For the text-containing cell, return its midpoint in [x, y] coordinate format. 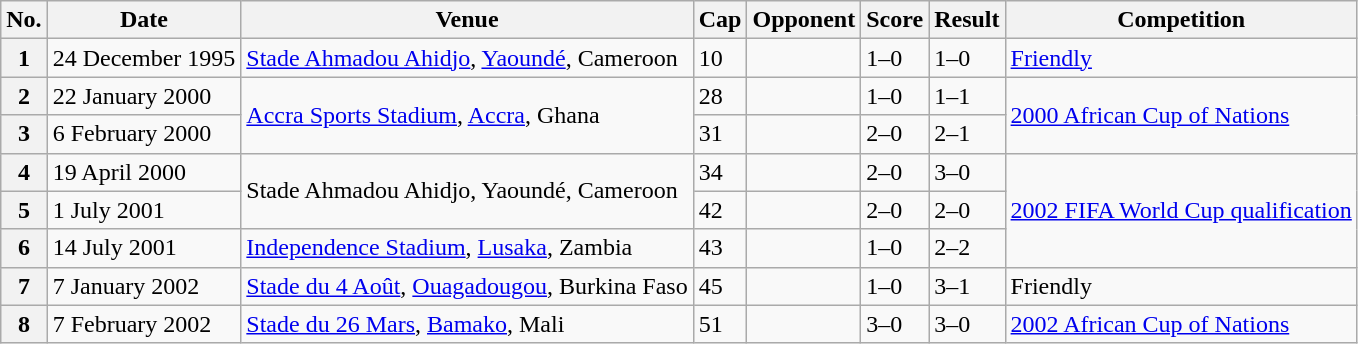
1 [24, 58]
7 [24, 286]
2–2 [967, 248]
10 [720, 58]
14 July 2001 [144, 248]
Date [144, 20]
6 February 2000 [144, 134]
Result [967, 20]
42 [720, 210]
Accra Sports Stadium, Accra, Ghana [467, 115]
22 January 2000 [144, 96]
2000 African Cup of Nations [1181, 115]
Competition [1181, 20]
Stade du 4 Août, Ouagadougou, Burkina Faso [467, 286]
7 February 2002 [144, 324]
31 [720, 134]
Opponent [804, 20]
28 [720, 96]
Stade du 26 Mars, Bamako, Mali [467, 324]
Independence Stadium, Lusaka, Zambia [467, 248]
1–1 [967, 96]
3 [24, 134]
45 [720, 286]
3–1 [967, 286]
Venue [467, 20]
2 [24, 96]
8 [24, 324]
2–1 [967, 134]
19 April 2000 [144, 172]
7 January 2002 [144, 286]
34 [720, 172]
2002 FIFA World Cup qualification [1181, 210]
5 [24, 210]
6 [24, 248]
43 [720, 248]
Cap [720, 20]
51 [720, 324]
2002 African Cup of Nations [1181, 324]
4 [24, 172]
No. [24, 20]
24 December 1995 [144, 58]
1 July 2001 [144, 210]
Score [895, 20]
